For the text-containing cell, return its midpoint in [X, Y] coordinate format. 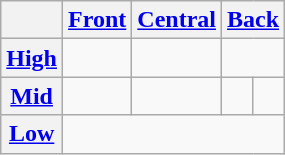
Mid [32, 96]
Central [177, 20]
Front [98, 20]
Low [32, 134]
High [32, 58]
Back [254, 20]
